Return (x, y) of the center of cell containing provided text 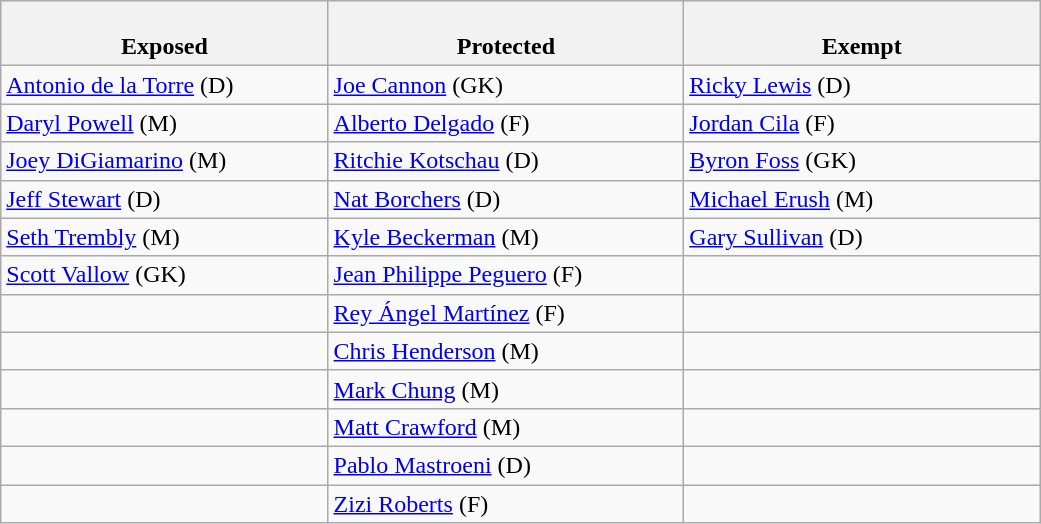
Daryl Powell (M) (164, 123)
Scott Vallow (GK) (164, 275)
Matt Crawford (M) (506, 427)
Nat Borchers (D) (506, 199)
Gary Sullivan (D) (862, 237)
Protected (506, 34)
Chris Henderson (M) (506, 351)
Joey DiGiamarino (M) (164, 161)
Michael Erush (M) (862, 199)
Jeff Stewart (D) (164, 199)
Zizi Roberts (F) (506, 503)
Ricky Lewis (D) (862, 85)
Antonio de la Torre (D) (164, 85)
Ritchie Kotschau (D) (506, 161)
Joe Cannon (GK) (506, 85)
Exempt (862, 34)
Jordan Cila (F) (862, 123)
Seth Trembly (M) (164, 237)
Byron Foss (GK) (862, 161)
Mark Chung (M) (506, 389)
Kyle Beckerman (M) (506, 237)
Alberto Delgado (F) (506, 123)
Jean Philippe Peguero (F) (506, 275)
Rey Ángel Martínez (F) (506, 313)
Pablo Mastroeni (D) (506, 465)
Exposed (164, 34)
